Detect which cell encompasses the target text, then output its (X, Y) center coordinate. 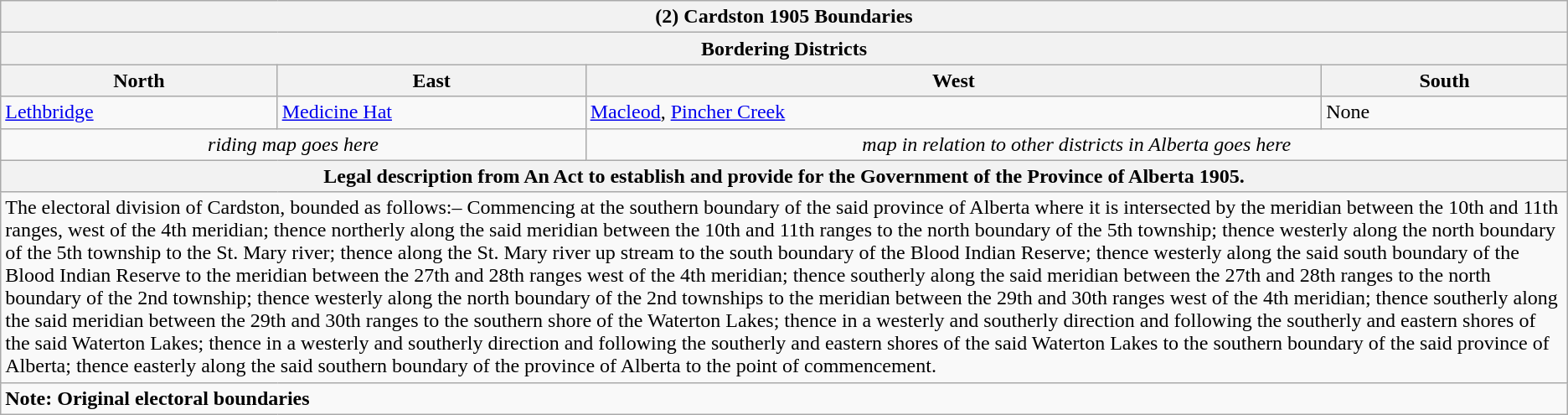
North (139, 80)
Macleod, Pincher Creek (953, 112)
South (1445, 80)
Bordering Districts (784, 49)
riding map goes here (293, 144)
East (431, 80)
West (953, 80)
Medicine Hat (431, 112)
Note: Original electoral boundaries (784, 398)
None (1445, 112)
Lethbridge (139, 112)
(2) Cardston 1905 Boundaries (784, 17)
map in relation to other districts in Alberta goes here (1076, 144)
Legal description from An Act to establish and provide for the Government of the Province of Alberta 1905. (784, 176)
